Scan for the cell matching the given text and deliver its (x, y) coordinate at center. 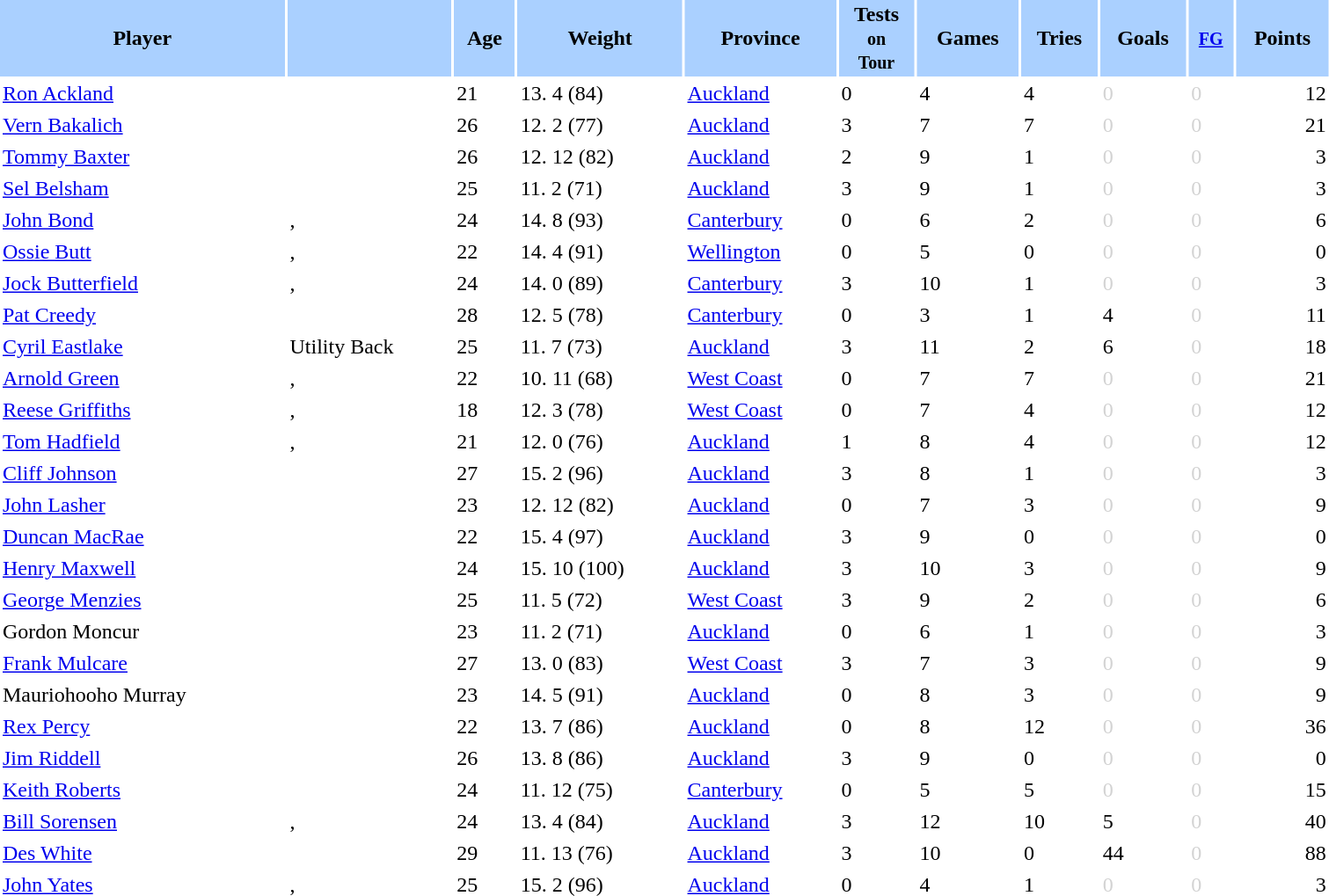
15 (1282, 790)
14. 0 (89) (600, 283)
Keith Roberts (142, 790)
13. 8 (86) (600, 758)
28 (484, 315)
11. 5 (72) (600, 600)
29 (484, 853)
Tom Hadfield (142, 441)
Pat Creedy (142, 315)
Jock Butterfield (142, 283)
Tries (1059, 39)
11. 12 (75) (600, 790)
Frank Mulcare (142, 663)
Games (968, 39)
Cyril Eastlake (142, 346)
Sel Belsham (142, 188)
11. 7 (73) (600, 346)
George Menzies (142, 600)
12. 5 (78) (600, 315)
Jim Riddell (142, 758)
13. 0 (83) (600, 663)
Weight (600, 39)
Duncan MacRae (142, 536)
Points (1282, 39)
Rex Percy (142, 726)
12. 3 (78) (600, 410)
14. 5 (91) (600, 695)
Cliff Johnson (142, 473)
Ossie Butt (142, 251)
Player (142, 39)
15. 2 (96) (600, 473)
FG (1210, 39)
10. 11 (68) (600, 378)
John Bond (142, 220)
44 (1143, 853)
12. 2 (77) (600, 125)
Arnold Green (142, 378)
14. 4 (91) (600, 251)
Ron Ackland (142, 93)
Utility Back (369, 346)
Henry Maxwell (142, 568)
Age (484, 39)
Tommy Baxter (142, 157)
Mauriohooho Murray (142, 695)
Des White (142, 853)
Vern Bakalich (142, 125)
Province (761, 39)
Goals (1143, 39)
13. 7 (86) (600, 726)
Bill Sorensen (142, 821)
36 (1282, 726)
15. 4 (97) (600, 536)
11. 13 (76) (600, 853)
40 (1282, 821)
14. 8 (93) (600, 220)
Reese Griffiths (142, 410)
15. 10 (100) (600, 568)
John Lasher (142, 505)
TestsonTour (876, 39)
Gordon Moncur (142, 631)
Wellington (761, 251)
88 (1282, 853)
12. 0 (76) (600, 441)
